Output the [x, y] coordinate of the center of the cell containing the given text.  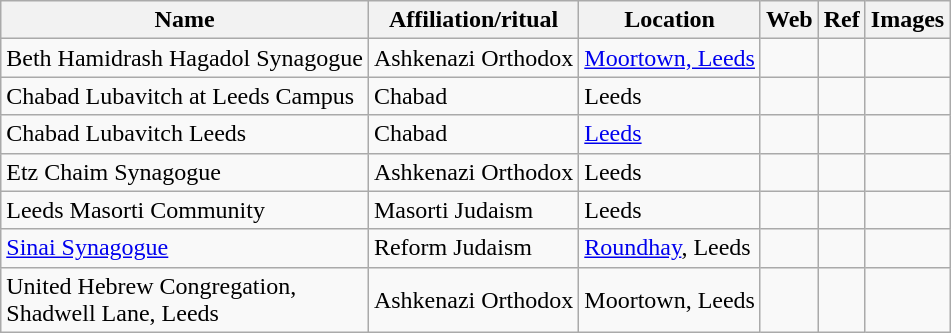
Beth Hamidrash Hagadol Synagogue [185, 58]
Masorti Judaism [473, 210]
Reform Judaism [473, 248]
Etz Chaim Synagogue [185, 172]
Affiliation/ritual [473, 20]
United Hebrew Congregation, Shadwell Lane, Leeds [185, 300]
Chabad Lubavitch at Leeds Campus [185, 96]
Images [907, 20]
Sinai Synagogue [185, 248]
Leeds Masorti Community [185, 210]
Chabad Lubavitch Leeds [185, 134]
Roundhay, Leeds [670, 248]
Name [185, 20]
Web [789, 20]
Ref [842, 20]
Location [670, 20]
